Provide the (X, Y) coordinate of the cell's center where the given text is located.  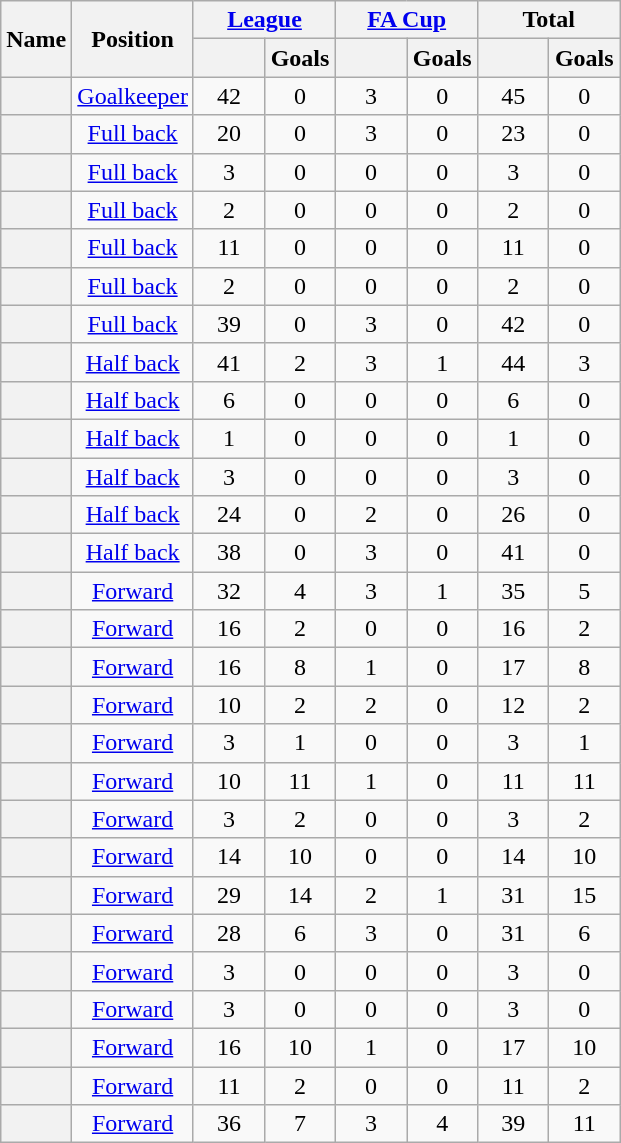
7 (300, 1124)
28 (228, 933)
44 (514, 362)
Goalkeeper (133, 96)
FA Cup (407, 20)
League (264, 20)
35 (514, 591)
26 (514, 515)
38 (228, 553)
Position (133, 39)
15 (584, 895)
12 (514, 705)
5 (584, 591)
23 (514, 134)
29 (228, 895)
36 (228, 1124)
Name (36, 39)
32 (228, 591)
24 (228, 515)
Total (549, 20)
20 (228, 134)
45 (514, 96)
